Detect which cell encompasses the target text, then output its (x, y) center coordinate. 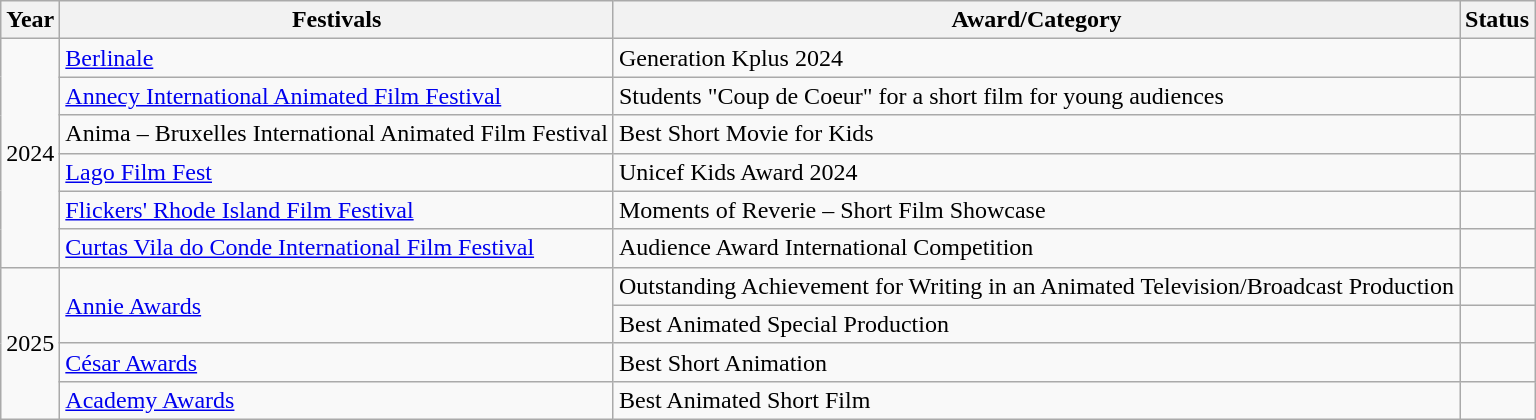
2024 (30, 153)
Festivals (337, 20)
Anima – Bruxelles International Animated Film Festival (337, 134)
Audience Award International Competition (1036, 248)
Students "Coup de Coeur" for a short film for young audiences (1036, 96)
Award/Category (1036, 20)
Best Short Movie for Kids (1036, 134)
2025 (30, 343)
Moments of Reverie – Short Film Showcase (1036, 210)
Status (1498, 20)
Generation Kplus 2024 (1036, 58)
Berlinale (337, 58)
Curtas Vila do Conde International Film Festival (337, 248)
Flickers' Rhode Island Film Festival (337, 210)
Academy Awards (337, 400)
Annecy International Animated Film Festival (337, 96)
César Awards (337, 362)
Year (30, 20)
Lago Film Fest (337, 172)
Best Animated Short Film (1036, 400)
Outstanding Achievement for Writing in an Animated Television/Broadcast Production (1036, 286)
Unicef Kids Award 2024 (1036, 172)
Annie Awards (337, 305)
Best Animated Special Production (1036, 324)
Best Short Animation (1036, 362)
